Search for the cell housing the specified text and yield its [x, y] center coordinate. 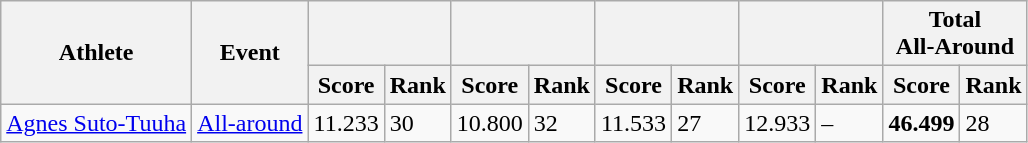
46.499 [922, 123]
Event [250, 52]
All-around [250, 123]
30 [418, 123]
Athlete [96, 52]
27 [706, 123]
TotalAll-Around [955, 34]
11.233 [346, 123]
12.933 [778, 123]
11.533 [633, 123]
Agnes Suto-Tuuha [96, 123]
10.800 [490, 123]
28 [994, 123]
32 [562, 123]
– [850, 123]
